Return the (X, Y) coordinate for the center point of the cell that contains the specified text.  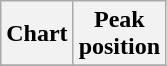
Peakposition (119, 34)
Chart (37, 34)
